Return [X, Y] of the center of cell containing provided text 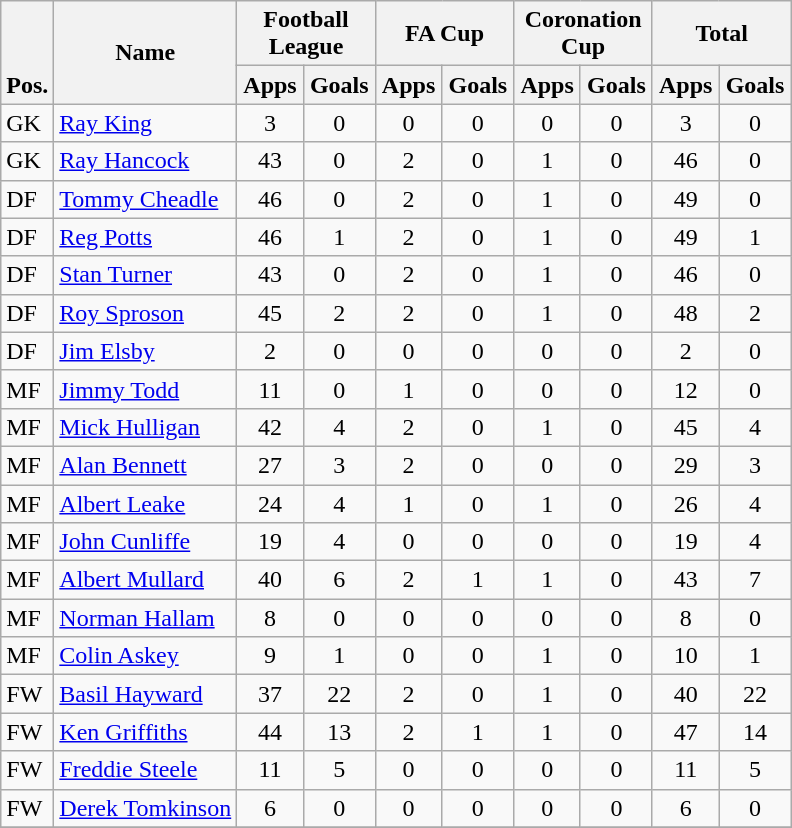
Mick Hulligan [146, 427]
Colin Askey [146, 656]
Stan Turner [146, 275]
37 [270, 694]
Reg Potts [146, 237]
Albert Leake [146, 503]
13 [339, 732]
7 [755, 580]
Derek Tomkinson [146, 808]
24 [270, 503]
John Cunliffe [146, 542]
Ray King [146, 123]
Pos. [28, 52]
Alan Bennett [146, 465]
Albert Mullard [146, 580]
9 [270, 656]
26 [686, 503]
44 [270, 732]
Tommy Cheadle [146, 199]
Ken Griffiths [146, 732]
Coronation Cup [584, 34]
47 [686, 732]
Jim Elsby [146, 351]
Roy Sproson [146, 313]
Name [146, 52]
Jimmy Todd [146, 389]
Norman Hallam [146, 618]
14 [755, 732]
48 [686, 313]
Freddie Steele [146, 770]
27 [270, 465]
Ray Hancock [146, 161]
FA Cup [444, 34]
Basil Hayward [146, 694]
29 [686, 465]
42 [270, 427]
Football League [306, 34]
Total [722, 34]
12 [686, 389]
10 [686, 656]
